Search for the cell housing the specified text and yield its [x, y] center coordinate. 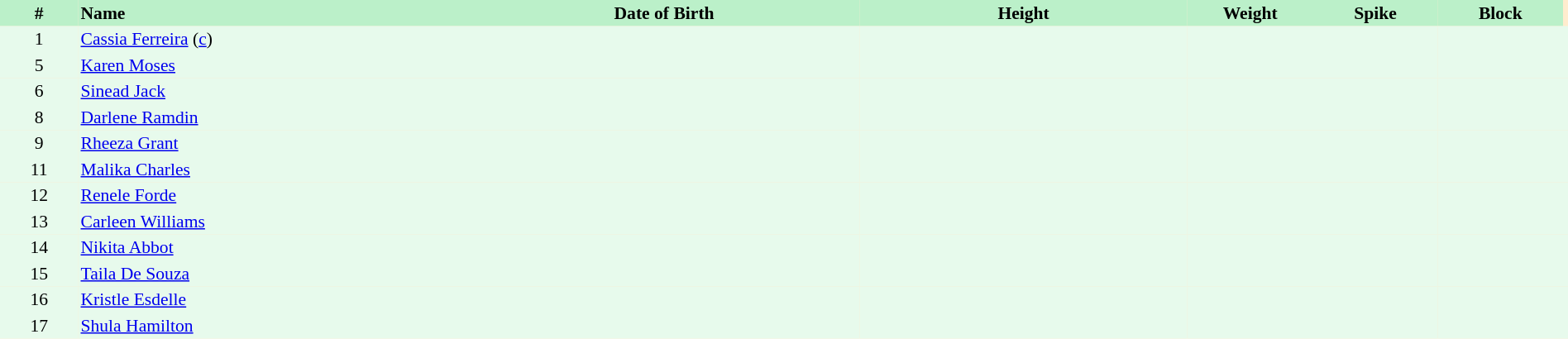
Date of Birth [664, 13]
Renele Forde [273, 195]
11 [39, 169]
8 [39, 117]
13 [39, 222]
Weight [1250, 13]
Block [1500, 13]
Kristle Esdelle [273, 299]
Name [273, 13]
Taila De Souza [273, 274]
1 [39, 40]
17 [39, 326]
Karen Moses [273, 65]
Height [1024, 13]
12 [39, 195]
9 [39, 144]
Cassia Ferreira (c) [273, 40]
5 [39, 65]
14 [39, 248]
Carleen Williams [273, 222]
Spike [1374, 13]
Rheeza Grant [273, 144]
# [39, 13]
Darlene Ramdin [273, 117]
Sinead Jack [273, 91]
Malika Charles [273, 169]
Nikita Abbot [273, 248]
6 [39, 91]
15 [39, 274]
16 [39, 299]
Shula Hamilton [273, 326]
